Pinpoint the cell where the given text exists, returning its (X, Y) midpoint coordinate. 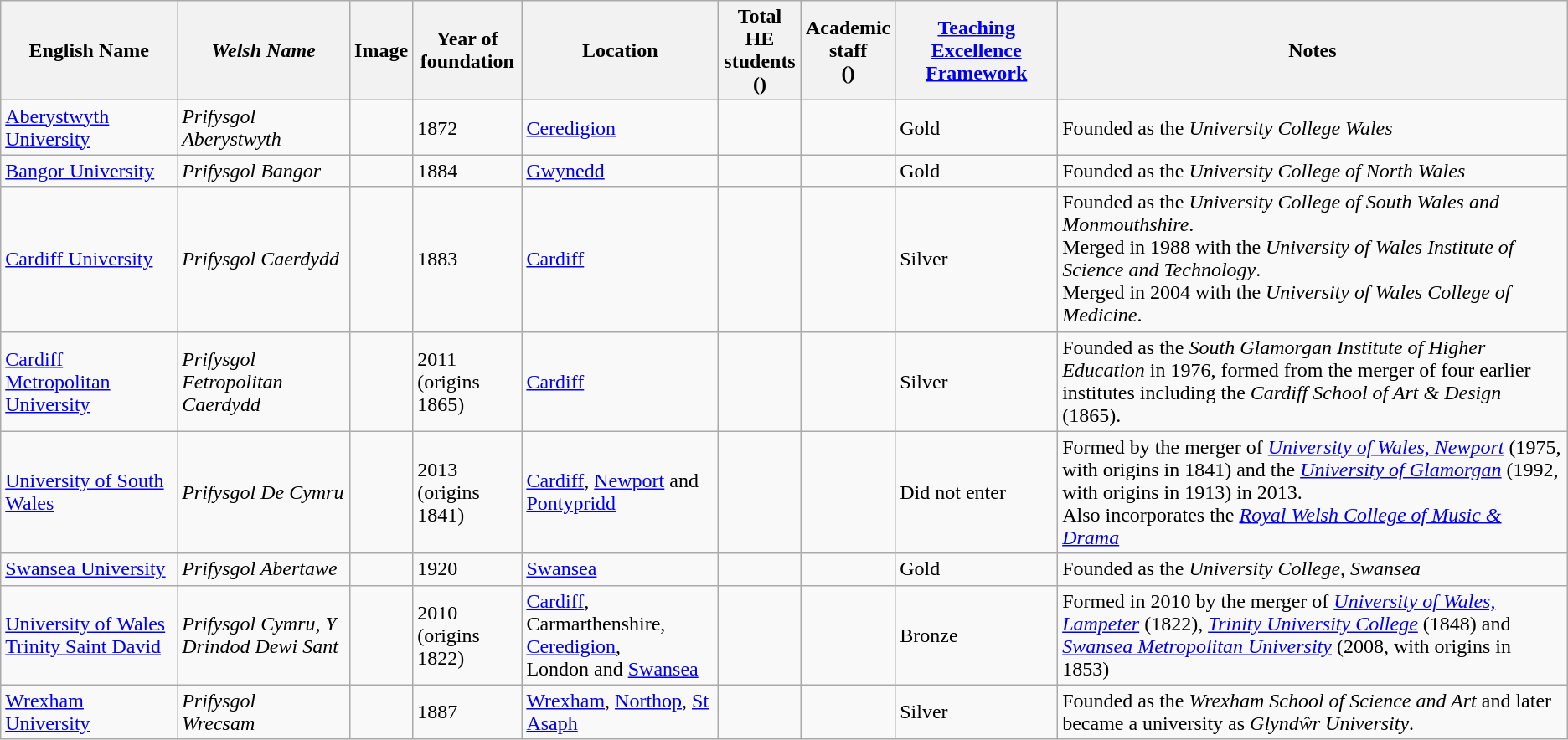
Prifysgol De Cymru (264, 492)
Prifysgol Cymru, Y Drindod Dewi Sant (264, 635)
Location (620, 50)
Did not enter (977, 492)
University of South Wales (89, 492)
Swansea (620, 569)
Swansea University (89, 569)
1920 (467, 569)
Gwynedd (620, 171)
Wrexham, Northop, St Asaph (620, 712)
Founded as the University College Wales (1313, 127)
Notes (1313, 50)
Founded as the University College of North Wales (1313, 171)
1872 (467, 127)
University of Wales Trinity Saint David (89, 635)
Academicstaff() (848, 50)
Cardiff University (89, 260)
1884 (467, 171)
Prifysgol Aberystwyth (264, 127)
Total HEstudents() (761, 50)
Wrexham University (89, 712)
Cardiff, Carmarthenshire, Ceredigion, London and Swansea (620, 635)
Prifysgol Bangor (264, 171)
Cardiff, Newport and Pontypridd (620, 492)
Welsh Name (264, 50)
Bangor University (89, 171)
Aberystwyth University (89, 127)
Teaching Excellence Framework (977, 50)
Founded as the University College, Swansea (1313, 569)
2011(origins 1865) (467, 382)
1883 (467, 260)
PrifysgolWrecsam (264, 712)
Founded as the Wrexham School of Science and Art and later became a university as Glyndŵr University. (1313, 712)
Cardiff Metropolitan University (89, 382)
2013(origins 1841) (467, 492)
Ceredigion (620, 127)
2010(origins 1822) (467, 635)
1887 (467, 712)
Bronze (977, 635)
Prifysgol Abertawe (264, 569)
Prifysgol Caerdydd (264, 260)
Image (382, 50)
Prifysgol Fetropolitan Caerdydd (264, 382)
Year offoundation (467, 50)
English Name (89, 50)
